Identify which cell holds the provided text, then report its (x, y) central coordinate. 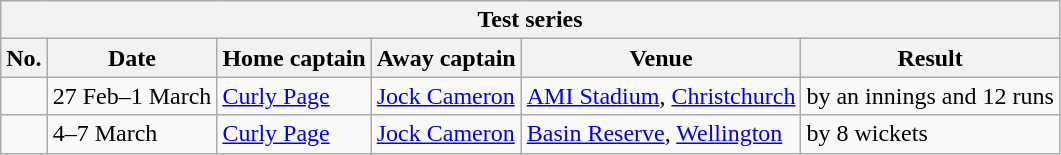
Venue (661, 58)
AMI Stadium, Christchurch (661, 96)
Date (132, 58)
No. (24, 58)
by an innings and 12 runs (930, 96)
27 Feb–1 March (132, 96)
by 8 wickets (930, 134)
Result (930, 58)
4–7 March (132, 134)
Away captain (446, 58)
Test series (530, 20)
Home captain (294, 58)
Basin Reserve, Wellington (661, 134)
